Extract the (x, y) coordinate from the center of the cell holding the provided text.  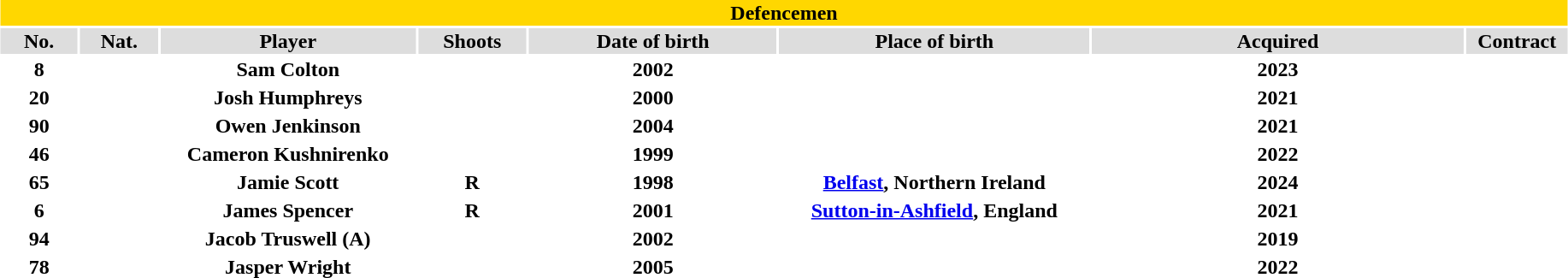
65 (39, 182)
94 (39, 239)
Sutton-in-Ashfield, England (934, 210)
Owen Jenkinson (288, 126)
Acquired (1277, 41)
2022 (1277, 154)
2001 (653, 210)
8 (39, 69)
Jacob Truswell (A) (288, 239)
Shoots (472, 41)
Belfast, Northern Ireland (934, 182)
Jamie Scott (288, 182)
Defencemen (783, 13)
2023 (1277, 69)
Date of birth (653, 41)
2004 (653, 126)
Player (288, 41)
Sam Colton (288, 69)
Cameron Kushnirenko (288, 154)
No. (39, 41)
6 (39, 210)
Place of birth (934, 41)
2000 (653, 98)
20 (39, 98)
1999 (653, 154)
2024 (1277, 182)
90 (39, 126)
2019 (1277, 239)
Nat. (120, 41)
46 (39, 154)
James Spencer (288, 210)
1998 (653, 182)
Josh Humphreys (288, 98)
Contract (1517, 41)
